Search for the cell housing the specified text and yield its [X, Y] center coordinate. 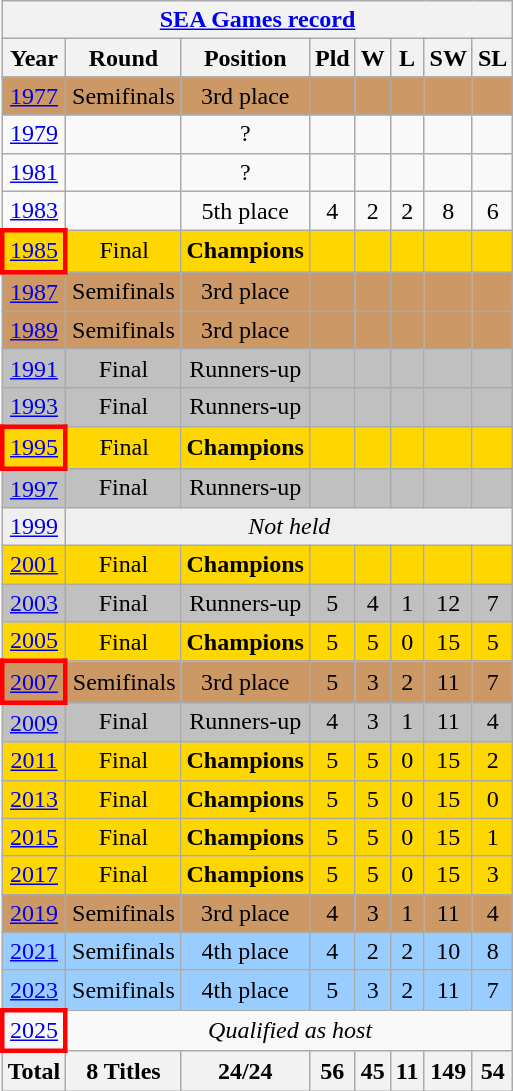
1979 [34, 134]
24/24 [245, 1071]
2007 [34, 682]
2003 [34, 603]
Not held [290, 527]
L [407, 58]
2021 [34, 951]
54 [492, 1071]
2001 [34, 565]
10 [448, 951]
2009 [34, 722]
1987 [34, 292]
2023 [34, 990]
Year [34, 58]
SW [448, 58]
45 [372, 1071]
56 [332, 1071]
2025 [34, 1030]
1997 [34, 488]
Round [124, 58]
2013 [34, 799]
Total [34, 1071]
1989 [34, 330]
Position [245, 58]
1995 [34, 448]
Pld [332, 58]
2015 [34, 837]
12 [448, 603]
2005 [34, 642]
1985 [34, 252]
1993 [34, 407]
2019 [34, 913]
1991 [34, 368]
6 [492, 211]
2017 [34, 875]
1983 [34, 211]
Qualified as host [290, 1030]
2011 [34, 761]
1981 [34, 172]
1999 [34, 527]
1977 [34, 96]
SEA Games record [258, 20]
5th place [245, 211]
W [372, 58]
149 [448, 1071]
8 Titles [124, 1071]
SL [492, 58]
